From the cell containing the given text, extract its center point as [x, y] coordinate. 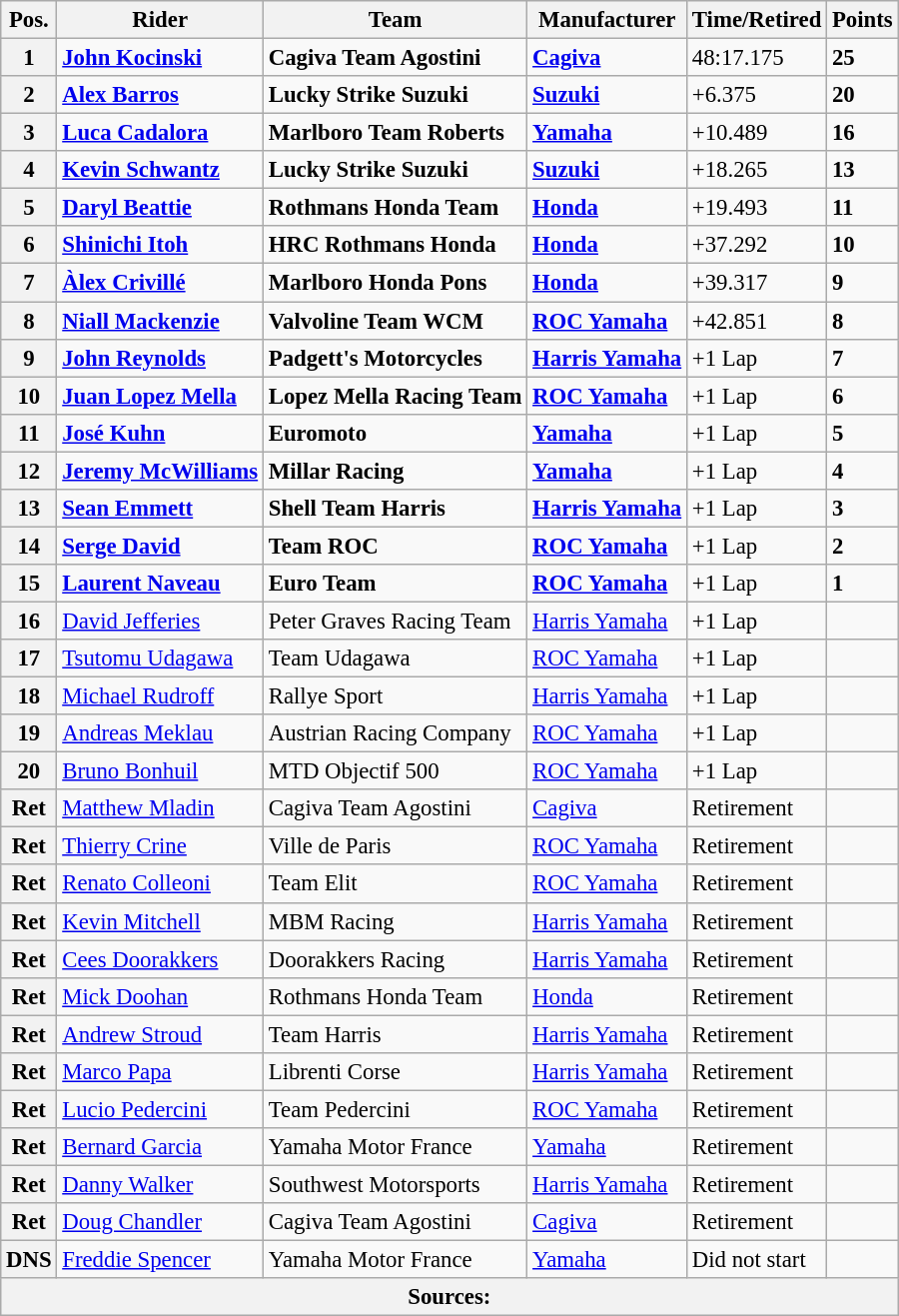
Matthew Mladin [160, 808]
Kevin Mitchell [160, 921]
Cees Doorakkers [160, 959]
Valvoline Team WCM [395, 321]
+18.265 [757, 170]
Jeremy McWilliams [160, 471]
Danny Walker [160, 1184]
+42.851 [757, 321]
12 [29, 471]
Renato Colleoni [160, 884]
14 [29, 546]
José Kuhn [160, 433]
Daryl Beattie [160, 208]
Millar Racing [395, 471]
Team [395, 20]
Serge David [160, 546]
Shinichi Itoh [160, 245]
Marco Papa [160, 1072]
Team ROC [395, 546]
Team Harris [395, 1034]
Thierry Crine [160, 846]
Rallye Sport [395, 696]
Juan Lopez Mella [160, 396]
Southwest Motorsports [395, 1184]
Time/Retired [757, 20]
Àlex Crivillé [160, 283]
19 [29, 733]
Sean Emmett [160, 509]
Points [863, 20]
Freddie Spencer [160, 1260]
DNS [29, 1260]
Andrew Stroud [160, 1034]
+6.375 [757, 95]
John Kocinski [160, 58]
Luca Cadalora [160, 133]
HRC Rothmans Honda [395, 245]
Rider [160, 20]
Euromoto [395, 433]
17 [29, 658]
25 [863, 58]
Team Elit [395, 884]
Shell Team Harris [395, 509]
+19.493 [757, 208]
Tsutomu Udagawa [160, 658]
Lucio Pedercini [160, 1109]
Manufacturer [607, 20]
Team Pedercini [395, 1109]
Bruno Bonhuil [160, 771]
John Reynolds [160, 358]
Austrian Racing Company [395, 733]
+37.292 [757, 245]
Bernard Garcia [160, 1147]
Kevin Schwantz [160, 170]
+39.317 [757, 283]
15 [29, 584]
Doug Chandler [160, 1222]
Padgett's Motorcycles [395, 358]
Marlboro Team Roberts [395, 133]
Did not start [757, 1260]
Lopez Mella Racing Team [395, 396]
Peter Graves Racing Team [395, 621]
18 [29, 696]
Marlboro Honda Pons [395, 283]
Alex Barros [160, 95]
Andreas Meklau [160, 733]
Michael Rudroff [160, 696]
MTD Objectif 500 [395, 771]
Niall Mackenzie [160, 321]
Team Udagawa [395, 658]
Doorakkers Racing [395, 959]
David Jefferies [160, 621]
Librenti Corse [395, 1072]
Mick Doohan [160, 996]
Sources: [449, 1297]
Euro Team [395, 584]
Pos. [29, 20]
+10.489 [757, 133]
48:17.175 [757, 58]
MBM Racing [395, 921]
Ville de Paris [395, 846]
Laurent Naveau [160, 584]
